Capture the cell that displays the provided text and extract its (x, y) central coordinate. 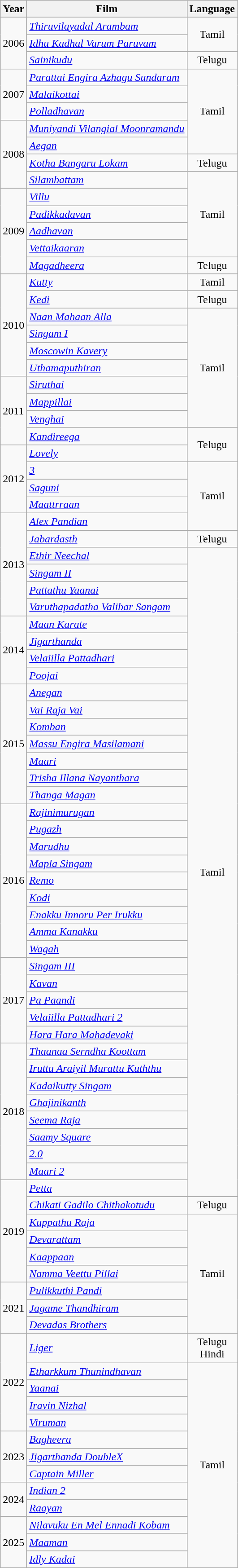
Mappillai (107, 402)
Kuppathu Raja (107, 1222)
Aegan (107, 145)
Trisha Illana Nayanthara (107, 778)
2014 (13, 650)
Singam II (107, 573)
Thiruvilayadal Arambam (107, 26)
Bagheera (107, 1440)
Maari (107, 761)
2022 (13, 1382)
Jabardasth (107, 539)
Naan Mahaan Alla (107, 317)
Nilavuku En Mel Ennadi Kobam (107, 1525)
Parattai Engira Azhagu Sundaram (107, 77)
Saguni (107, 487)
2009 (13, 231)
Ghajinikanth (107, 1103)
Polladhavan (107, 111)
Singam III (107, 966)
Vai Raja Vai (107, 709)
Sainikudu (107, 60)
Lovely (107, 453)
Villu (107, 197)
Poojai (107, 675)
Velaiilla Pattadhari 2 (107, 1017)
Kotha Bangaru Lokam (107, 163)
Silambattam (107, 180)
Ethir Neechal (107, 556)
2010 (13, 325)
2.0 (107, 1154)
Idhu Kadhal Varum Paruvam (107, 43)
2024 (13, 1499)
Jigarthanda (107, 641)
Marudhu (107, 846)
Kedi (107, 300)
2008 (13, 154)
Pa Paandi (107, 1000)
Amma Kanakku (107, 932)
Saamy Square (107, 1137)
2021 (13, 1308)
Velaiilla Pattadhari (107, 658)
3 (107, 470)
Jagame Thandhiram (107, 1308)
Raayan (107, 1508)
Devadas Brothers (107, 1325)
2025 (13, 1542)
Venghai (107, 419)
Idly Kadai (107, 1559)
Liger (107, 1348)
2017 (13, 1000)
Siruthai (107, 385)
Language (212, 9)
Hara Hara Mahadevaki (107, 1034)
Remo (107, 881)
Kodi (107, 898)
Pattathu Yaanai (107, 590)
2013 (13, 564)
Rajinimurugan (107, 812)
Padikkadavan (107, 214)
Iruttu Araiyil Murattu Kuththu (107, 1069)
Kutty (107, 282)
Viruman (107, 1423)
Etharkkum Thunindhavan (107, 1371)
Devarattam (107, 1239)
Komban (107, 727)
Jigarthanda DoubleX (107, 1457)
Varuthapadatha Valibar Sangam (107, 607)
Thaanaa Serndha Koottam (107, 1052)
2007 (13, 94)
2019 (13, 1231)
Magadheera (107, 265)
Pugazh (107, 829)
Chikati Gadilo Chithakotudu (107, 1205)
Yaanai (107, 1388)
Alex Pandian (107, 522)
Aadhavan (107, 231)
Indian 2 (107, 1491)
2018 (13, 1111)
Thanga Magan (107, 795)
Namma Veettu Pillai (107, 1273)
TeluguHindi (212, 1348)
Muniyandi Vilangial Moonramandu (107, 128)
2015 (13, 744)
Maari 2 (107, 1171)
Anegan (107, 692)
2016 (13, 881)
Maattrraan (107, 505)
Singam I (107, 334)
Maan Karate (107, 624)
Kavan (107, 983)
2006 (13, 43)
Uthamaputhiran (107, 368)
Petta (107, 1188)
2012 (13, 479)
Massu Engira Masilamani (107, 744)
Captain Miller (107, 1474)
Moscowin Kavery (107, 351)
Mapla Singam (107, 863)
Enakku Innoru Per Irukku (107, 915)
Iravin Nizhal (107, 1405)
Maaman (107, 1542)
Kadaikutty Singam (107, 1086)
Vettaikaaran (107, 248)
Malaikottai (107, 94)
2023 (13, 1457)
Pulikkuthi Pandi (107, 1291)
Year (13, 9)
Seema Raja (107, 1120)
2011 (13, 410)
Film (107, 9)
Kandireega (107, 436)
Kaappaan (107, 1256)
Wagah (107, 949)
